Return (x, y) of the center of cell containing provided text 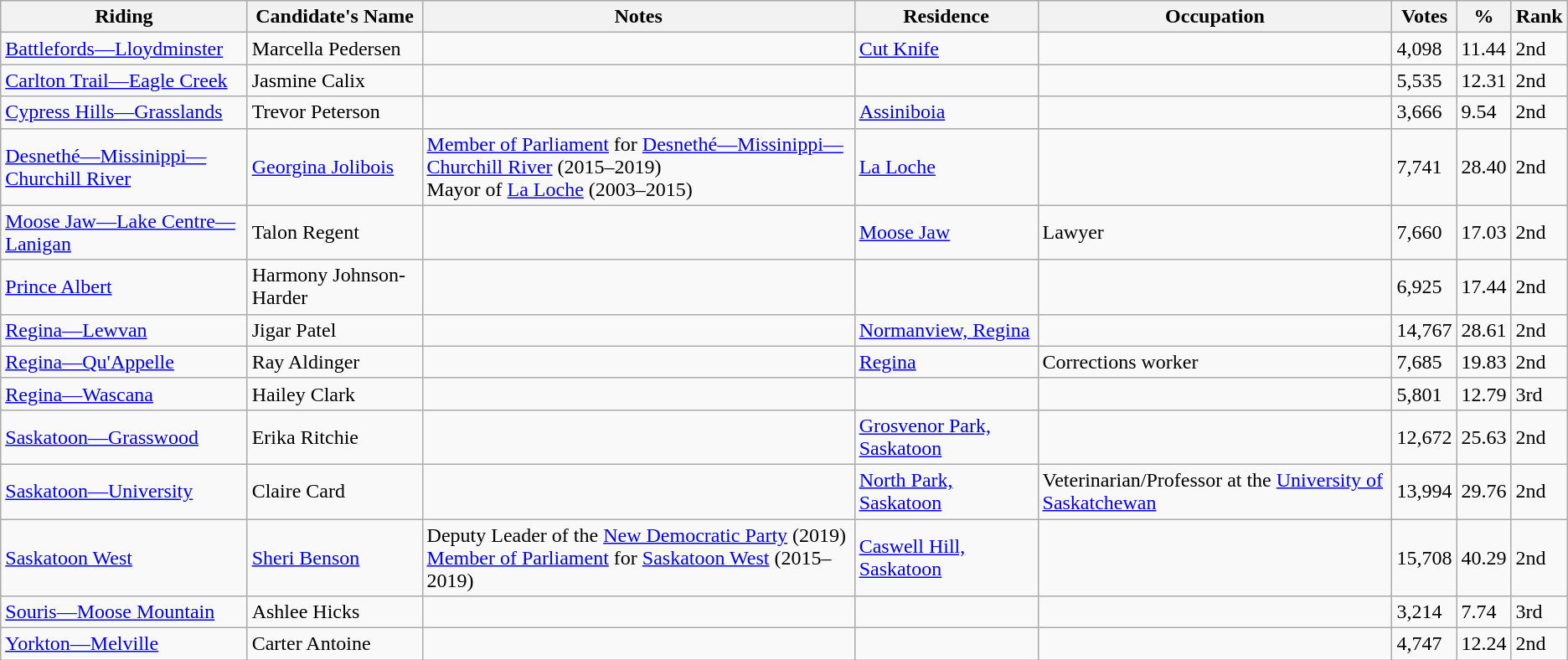
Harmony Johnson-Harder (335, 286)
4,747 (1424, 644)
28.40 (1484, 167)
Ashlee Hicks (335, 612)
Sheri Benson (335, 558)
Saskatoon—Grasswood (124, 437)
17.03 (1484, 233)
Talon Regent (335, 233)
5,535 (1424, 80)
Yorkton—Melville (124, 644)
Moose Jaw (946, 233)
Occupation (1215, 17)
11.44 (1484, 49)
17.44 (1484, 286)
Marcella Pedersen (335, 49)
Normanview, Regina (946, 330)
29.76 (1484, 491)
9.54 (1484, 112)
12,672 (1424, 437)
Residence (946, 17)
Trevor Peterson (335, 112)
Carlton Trail—Eagle Creek (124, 80)
Caswell Hill, Saskatoon (946, 558)
Erika Ritchie (335, 437)
4,098 (1424, 49)
3,666 (1424, 112)
19.83 (1484, 362)
Claire Card (335, 491)
Saskatoon West (124, 558)
% (1484, 17)
14,767 (1424, 330)
Grosvenor Park, Saskatoon (946, 437)
15,708 (1424, 558)
7.74 (1484, 612)
Notes (638, 17)
Candidate's Name (335, 17)
13,994 (1424, 491)
28.61 (1484, 330)
Veterinarian/Professor at the University of Saskatchewan (1215, 491)
Regina—Wascana (124, 394)
Rank (1540, 17)
6,925 (1424, 286)
Cut Knife (946, 49)
40.29 (1484, 558)
Votes (1424, 17)
Lawyer (1215, 233)
12.24 (1484, 644)
Prince Albert (124, 286)
Cypress Hills—Grasslands (124, 112)
Regina (946, 362)
Desnethé—Missinippi—Churchill River (124, 167)
Deputy Leader of the New Democratic Party (2019) Member of Parliament for Saskatoon West (2015–2019) (638, 558)
Riding (124, 17)
La Loche (946, 167)
5,801 (1424, 394)
Member of Parliament for Desnethé—Missinippi—Churchill River (2015–2019) Mayor of La Loche (2003–2015) (638, 167)
12.79 (1484, 394)
7,741 (1424, 167)
Regina—Lewvan (124, 330)
Ray Aldinger (335, 362)
Carter Antoine (335, 644)
Georgina Jolibois (335, 167)
Regina—Qu'Appelle (124, 362)
Battlefords—Lloydminster (124, 49)
12.31 (1484, 80)
Saskatoon—University (124, 491)
Souris—Moose Mountain (124, 612)
25.63 (1484, 437)
North Park, Saskatoon (946, 491)
Assiniboia (946, 112)
7,685 (1424, 362)
Hailey Clark (335, 394)
3,214 (1424, 612)
Jigar Patel (335, 330)
Moose Jaw—Lake Centre—Lanigan (124, 233)
Corrections worker (1215, 362)
7,660 (1424, 233)
Jasmine Calix (335, 80)
